Extract the [X, Y] coordinate from the center of the cell holding the provided text.  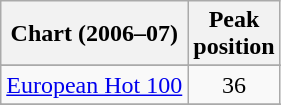
Chart (2006–07) [94, 34]
36 [234, 85]
Peakposition [234, 34]
European Hot 100 [94, 85]
